Return the (X, Y) coordinate for the center point of the cell that contains the specified text.  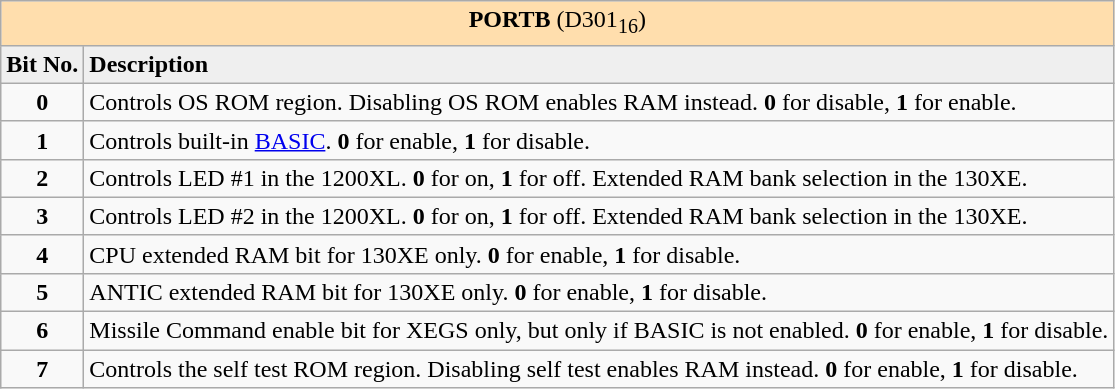
5 (42, 292)
ANTIC extended RAM bit for 130XE only. 0 for enable, 1 for disable. (599, 292)
Bit No. (42, 64)
Controls the self test ROM region. Disabling self test enables RAM instead. 0 for enable, 1 for disable. (599, 369)
Controls OS ROM region. Disabling OS ROM enables RAM instead. 0 for disable, 1 for enable. (599, 102)
6 (42, 331)
4 (42, 254)
Missile Command enable bit for XEGS only, but only if BASIC is not enabled. 0 for enable, 1 for disable. (599, 331)
3 (42, 216)
PORTB (D30116) (558, 23)
7 (42, 369)
1 (42, 140)
2 (42, 178)
Description (599, 64)
Controls LED #1 in the 1200XL. 0 for on, 1 for off. Extended RAM bank selection in the 130XE. (599, 178)
Controls built-in BASIC. 0 for enable, 1 for disable. (599, 140)
0 (42, 102)
CPU extended RAM bit for 130XE only. 0 for enable, 1 for disable. (599, 254)
Controls LED #2 in the 1200XL. 0 for on, 1 for off. Extended RAM bank selection in the 130XE. (599, 216)
